Search for the cell housing the specified text and yield its (X, Y) center coordinate. 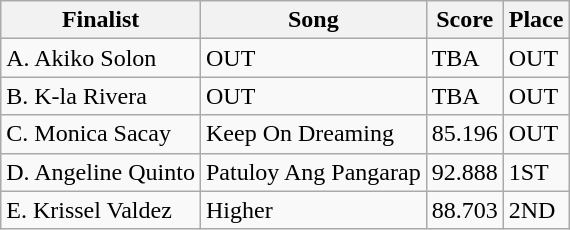
2ND (536, 210)
Higher (313, 210)
Finalist (101, 20)
D. Angeline Quinto (101, 172)
A. Akiko Solon (101, 58)
E. Krissel Valdez (101, 210)
Place (536, 20)
Keep On Dreaming (313, 134)
85.196 (464, 134)
C. Monica Sacay (101, 134)
Score (464, 20)
Patuloy Ang Pangarap (313, 172)
88.703 (464, 210)
92.888 (464, 172)
1ST (536, 172)
Song (313, 20)
B. K-la Rivera (101, 96)
